Find where the given text appears and provide that cell's center as [x, y] coordinate. 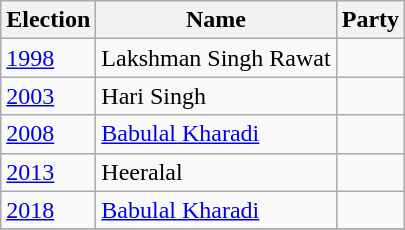
2018 [48, 210]
2008 [48, 134]
2003 [48, 96]
Hari Singh [216, 96]
Election [48, 20]
Heeralal [216, 172]
2013 [48, 172]
1998 [48, 58]
Lakshman Singh Rawat [216, 58]
Party [370, 20]
Name [216, 20]
